Extract the (x, y) coordinate from the center of the cell holding the provided text.  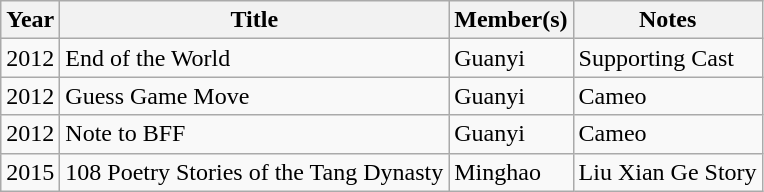
Member(s) (511, 20)
Minghao (511, 172)
Guess Game Move (254, 96)
Supporting Cast (668, 58)
Liu Xian Ge Story (668, 172)
Title (254, 20)
Year (30, 20)
Notes (668, 20)
108 Poetry Stories of the Tang Dynasty (254, 172)
End of the World (254, 58)
2015 (30, 172)
Note to BFF (254, 134)
